Detect which cell encompasses the target text, then output its [X, Y] center coordinate. 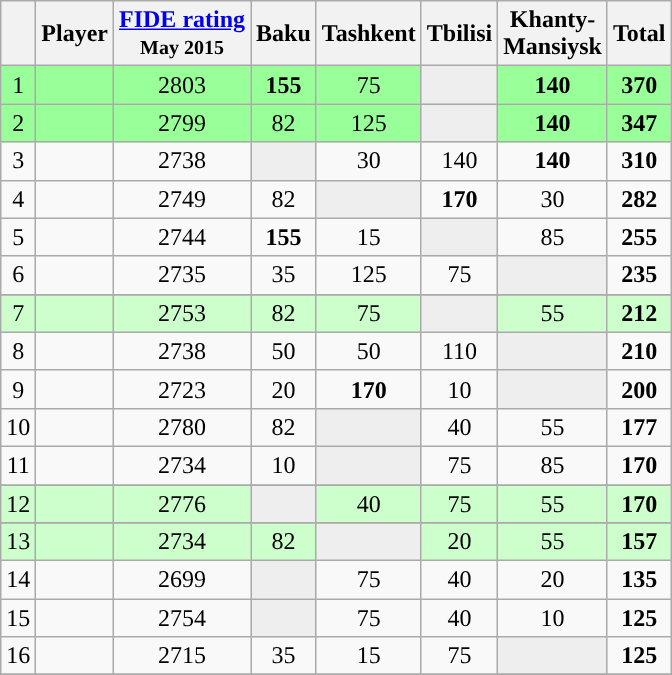
347 [639, 123]
Player [75, 34]
7 [18, 313]
5 [18, 237]
2799 [182, 123]
212 [639, 313]
110 [459, 351]
Khanty-Mansiysk [553, 34]
11 [18, 465]
2753 [182, 313]
2776 [182, 503]
16 [18, 656]
4 [18, 199]
Tashkent [368, 34]
157 [639, 542]
Tbilisi [459, 34]
12 [18, 503]
2715 [182, 656]
8 [18, 351]
6 [18, 275]
282 [639, 199]
2780 [182, 427]
2699 [182, 580]
177 [639, 427]
2803 [182, 85]
FIDE ratingMay 2015 [182, 34]
310 [639, 161]
210 [639, 351]
2754 [182, 618]
13 [18, 542]
370 [639, 85]
2744 [182, 237]
2735 [182, 275]
235 [639, 275]
2723 [182, 389]
1 [18, 85]
2749 [182, 199]
9 [18, 389]
255 [639, 237]
200 [639, 389]
135 [639, 580]
3 [18, 161]
2 [18, 123]
Total [639, 34]
14 [18, 580]
Baku [284, 34]
